Determine the [X, Y] coordinate at the center of the cell enclosing the given text.  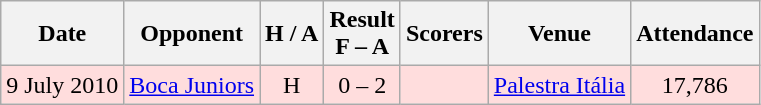
ResultF – A [362, 34]
Opponent [192, 34]
Attendance [695, 34]
Scorers [444, 34]
0 – 2 [362, 85]
Date [62, 34]
Palestra Itália [559, 85]
17,786 [695, 85]
Venue [559, 34]
9 July 2010 [62, 85]
Boca Juniors [192, 85]
H [292, 85]
H / A [292, 34]
